Return [X, Y] of the center of cell containing provided text 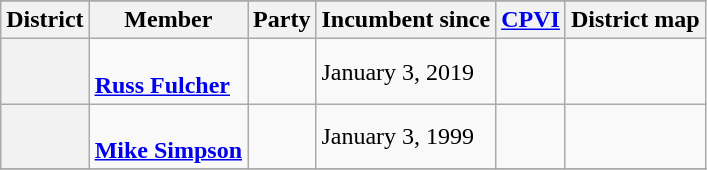
Incumbent since [406, 20]
District map [635, 20]
District [45, 20]
Member [168, 20]
CPVI [531, 20]
Russ Fulcher [168, 72]
January 3, 2019 [406, 72]
Party [282, 20]
January 3, 1999 [406, 136]
Mike Simpson [168, 136]
